Detect which cell encompasses the target text, then output its [X, Y] center coordinate. 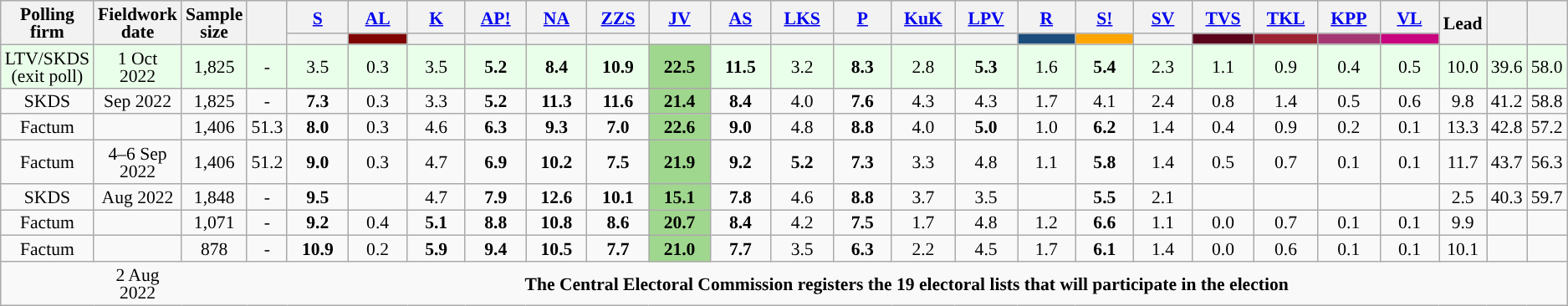
2.4 [1163, 100]
56.3 [1547, 162]
51.3 [267, 127]
10.2 [557, 162]
5.3 [987, 66]
878 [214, 249]
43.7 [1507, 162]
8.3 [863, 66]
59.7 [1547, 197]
13.3 [1463, 127]
21.9 [679, 162]
ZZS [618, 17]
4.1 [1105, 100]
VL [1410, 17]
11.3 [557, 100]
9.3 [557, 127]
11.5 [741, 66]
9.9 [1463, 222]
10.0 [1463, 66]
S! [1105, 17]
2.8 [923, 66]
9.4 [495, 249]
8.6 [618, 222]
7.9 [495, 197]
21.4 [679, 100]
5.9 [437, 249]
K [437, 17]
2.5 [1463, 197]
2 Aug 2022 [137, 283]
S [318, 17]
39.6 [1507, 66]
2.1 [1163, 197]
6.1 [1105, 249]
2.3 [1163, 66]
12.6 [557, 197]
58.8 [1547, 100]
7.8 [741, 197]
41.2 [1507, 100]
9.8 [1463, 100]
5.5 [1105, 197]
Polling firm [47, 23]
1.0 [1046, 127]
5.1 [437, 222]
LPV [987, 17]
1.2 [1046, 222]
4–6 Sep 2022 [137, 162]
Sep 2022 [137, 100]
SV [1163, 17]
JV [679, 17]
22.5 [679, 66]
LTV/SKDS (exit poll) [47, 66]
20.7 [679, 222]
15.1 [679, 197]
AS [741, 17]
1 Oct 2022 [137, 66]
40.3 [1507, 197]
The Central Electoral Commission registers the 19 electoral lists that will participate in the election [907, 283]
21.0 [679, 249]
3.7 [923, 197]
3.2 [803, 66]
TKL [1286, 17]
6.2 [1105, 127]
7.0 [618, 127]
58.0 [1547, 66]
Samplesize [214, 23]
0.8 [1223, 100]
5.4 [1105, 66]
4.2 [803, 222]
LKS [803, 17]
KuK [923, 17]
1,848 [214, 197]
NA [557, 17]
TVS [1223, 17]
10.5 [557, 249]
11.6 [618, 100]
AL [378, 17]
Lead [1463, 23]
AP! [495, 17]
4.5 [987, 249]
10.8 [557, 222]
Fieldwork date [137, 23]
KPP [1348, 17]
42.8 [1507, 127]
6.6 [1105, 222]
1.6 [1046, 66]
Aug 2022 [137, 197]
6.9 [495, 162]
P [863, 17]
51.2 [267, 162]
7.6 [863, 100]
5.8 [1105, 162]
11.7 [1463, 162]
1,071 [214, 222]
57.2 [1547, 127]
R [1046, 17]
5.0 [987, 127]
22.6 [679, 127]
8.0 [318, 127]
2.2 [923, 249]
9.5 [318, 197]
